From the cell containing the given text, extract its center point as (X, Y) coordinate. 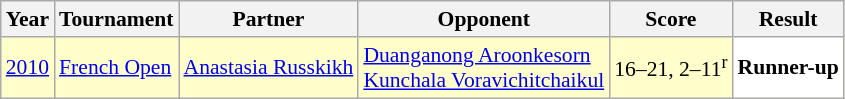
Anastasia Russkikh (269, 68)
Score (670, 19)
Result (788, 19)
French Open (116, 68)
Runner-up (788, 68)
16–21, 2–11r (670, 68)
Partner (269, 19)
Duanganong Aroonkesorn Kunchala Voravichitchaikul (484, 68)
2010 (28, 68)
Opponent (484, 19)
Year (28, 19)
Tournament (116, 19)
